Pinpoint the cell where the given text exists, returning its [x, y] midpoint coordinate. 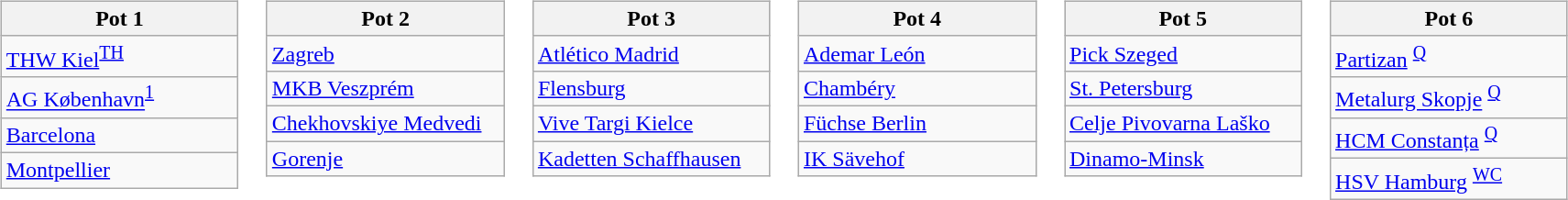
Chambéry [916, 88]
Pot 3 [651, 18]
Pot 5 [1184, 18]
St. Petersburg [1184, 88]
Montpellier [119, 170]
IK Sävehof [916, 159]
THW KielTH [119, 57]
Partizan Q [1450, 57]
Pot 6 [1450, 18]
MKB Veszprém [385, 88]
Pot 4 [916, 18]
AG København1 [119, 97]
Atlético Madrid [651, 53]
Celje Pivovarna Laško [1184, 123]
Kadetten Schaffhausen [651, 159]
Dinamo-Minsk [1184, 159]
Pick Szeged [1184, 53]
Flensburg [651, 88]
Metalurg Skopje Q [1450, 97]
Gorenje [385, 159]
Pot 1 [119, 18]
Vive Targi Kielce [651, 123]
Chekhovskiye Medvedi [385, 123]
Zagreb [385, 53]
HCM Constanța Q [1450, 138]
HSV Hamburg WC [1450, 180]
Ademar León [916, 53]
Pot 2 [385, 18]
Barcelona [119, 135]
Füchse Berlin [916, 123]
